Pinpoint the cell where the given text exists, returning its [x, y] midpoint coordinate. 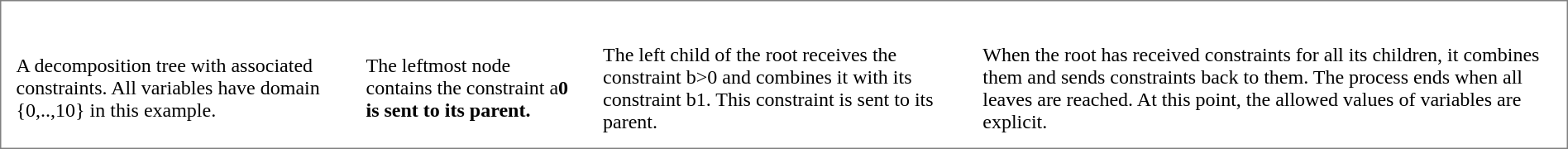
The left child of the root receives the constraint b>0 and combines it with its constraint b1. This constraint is sent to its parent. [779, 89]
A decomposition tree with associated constraints. All variables have domain {0,..,10} in this example. [177, 89]
The leftmost node contains the constraint a0 is sent to its parent. [471, 89]
